Extract the [x, y] coordinate from the center of the cell holding the provided text.  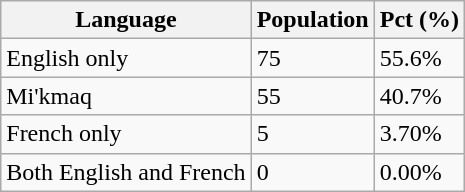
Pct (%) [419, 20]
75 [312, 58]
55.6% [419, 58]
French only [126, 134]
Language [126, 20]
3.70% [419, 134]
Both English and French [126, 172]
5 [312, 134]
0 [312, 172]
English only [126, 58]
0.00% [419, 172]
55 [312, 96]
Mi'kmaq [126, 96]
Population [312, 20]
40.7% [419, 96]
